Find where the given text appears and provide that cell's center as [x, y] coordinate. 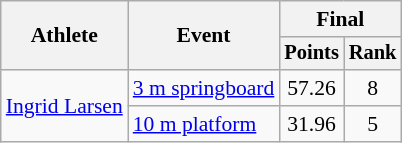
Event [204, 36]
57.26 [311, 88]
Final [340, 19]
8 [373, 88]
5 [373, 124]
Points [311, 54]
31.96 [311, 124]
3 m springboard [204, 88]
Rank [373, 54]
10 m platform [204, 124]
Ingrid Larsen [64, 106]
Athlete [64, 36]
